Identify which cell holds the provided text, then report its (X, Y) central coordinate. 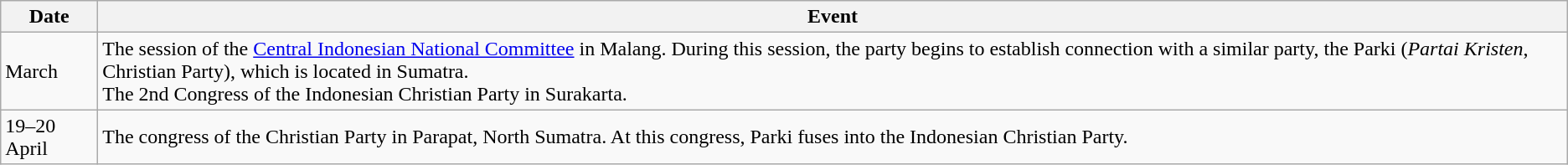
March (49, 71)
Event (833, 17)
The congress of the Christian Party in Parapat, North Sumatra. At this congress, Parki fuses into the Indonesian Christian Party. (833, 137)
19–20 April (49, 137)
Date (49, 17)
